Extract the (x, y) coordinate from the center of the cell holding the provided text.  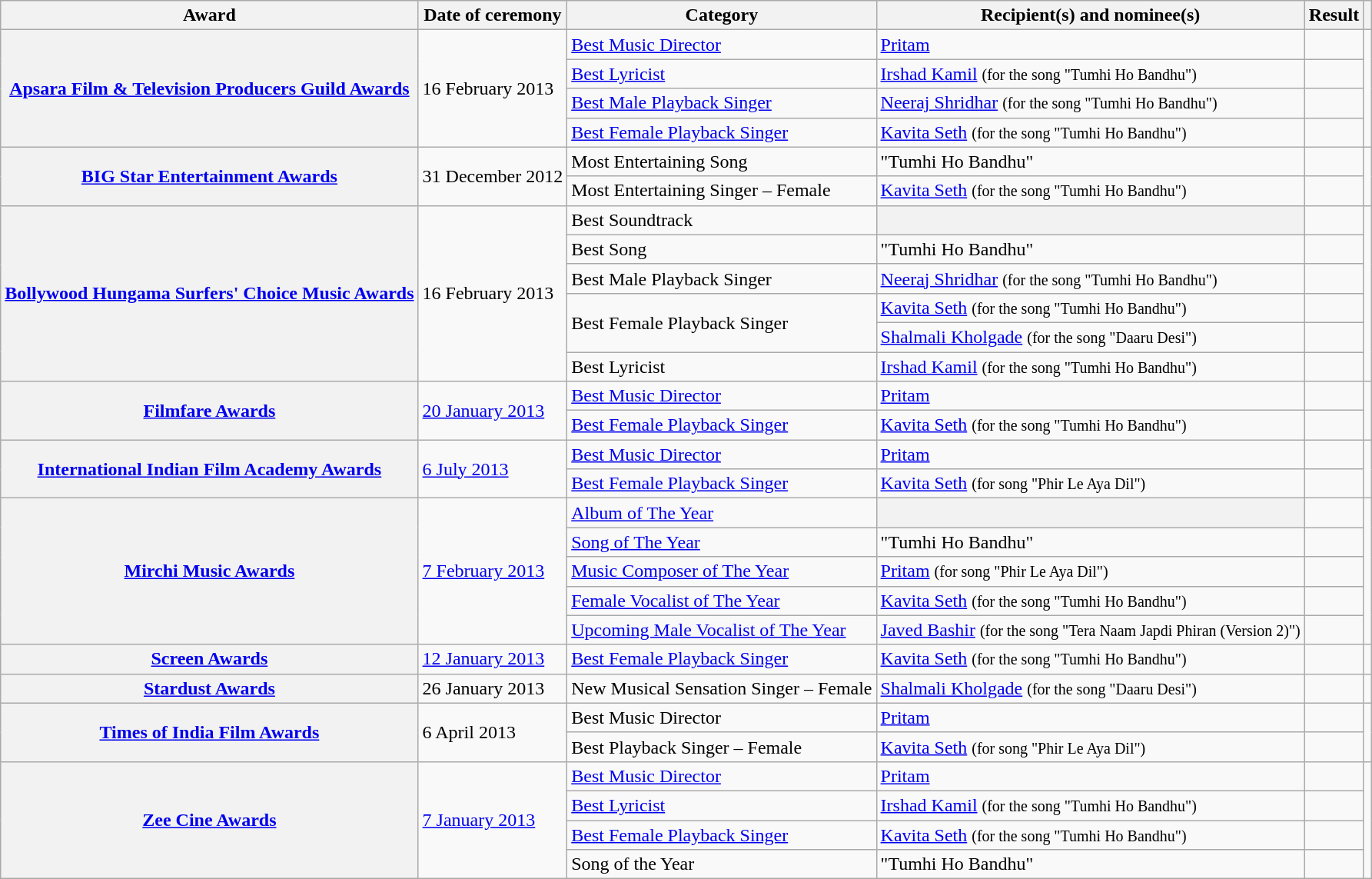
Mirchi Music Awards (209, 571)
Upcoming Male Vocalist of The Year (722, 630)
Zee Cine Awards (209, 820)
Album of The Year (722, 513)
20 January 2013 (493, 411)
New Musical Sensation Singer – Female (722, 688)
Music Composer of The Year (722, 571)
Date of ceremony (493, 15)
Apsara Film & Television Producers Guild Awards (209, 88)
Most Entertaining Singer – Female (722, 191)
7 January 2013 (493, 820)
Best Song (722, 249)
6 April 2013 (493, 732)
7 February 2013 (493, 571)
Pritam (for song "Phir Le Aya Dil") (1090, 571)
Category (722, 15)
Most Entertaining Song (722, 161)
Filmfare Awards (209, 411)
12 January 2013 (493, 659)
Recipient(s) and nominee(s) (1090, 15)
Result (1334, 15)
Javed Bashir (for the song "Tera Naam Japdi Phiran (Version 2)") (1090, 630)
Times of India Film Awards (209, 732)
BIG Star Entertainment Awards (209, 176)
Award (209, 15)
6 July 2013 (493, 469)
Stardust Awards (209, 688)
Song of The Year (722, 542)
Song of the Year (722, 864)
Best Soundtrack (722, 220)
Screen Awards (209, 659)
31 December 2012 (493, 176)
Bollywood Hungama Surfers' Choice Music Awards (209, 293)
Best Playback Singer – Female (722, 747)
26 January 2013 (493, 688)
International Indian Film Academy Awards (209, 469)
Female Vocalist of The Year (722, 601)
